Output the (X, Y) coordinate of the center of the cell containing the given text.  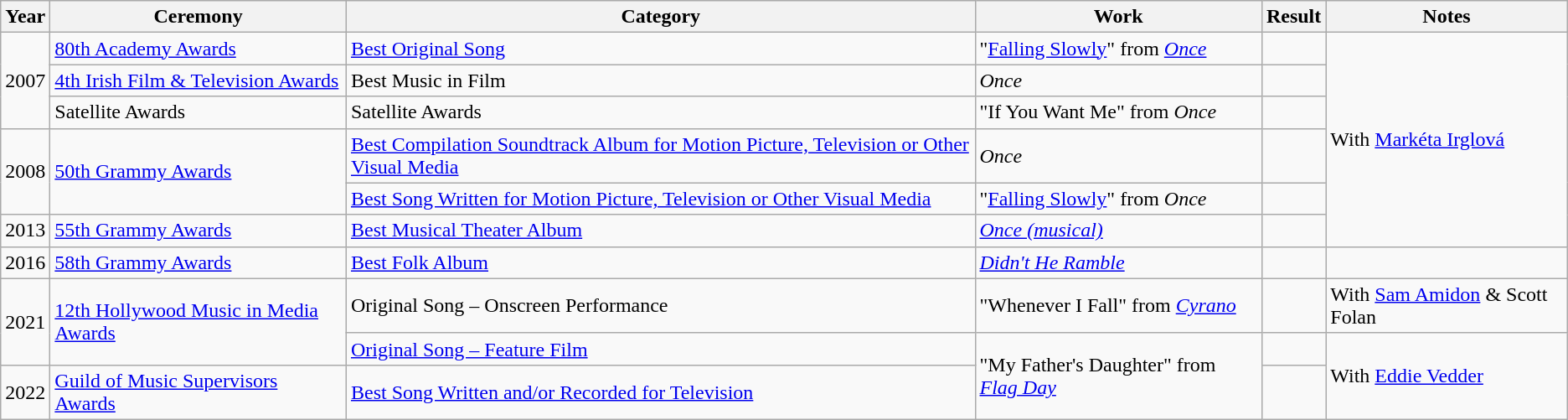
2016 (25, 262)
Original Song – Feature Film (660, 349)
With Markéta Irglová (1447, 139)
Didn't He Ramble (1118, 262)
With Eddie Vedder (1447, 376)
Ceremony (199, 17)
50th Grammy Awards (199, 171)
Best Musical Theater Album (660, 231)
Category (660, 17)
2021 (25, 322)
2008 (25, 171)
With Sam Amidon & Scott Folan (1447, 305)
2013 (25, 231)
Guild of Music Supervisors Awards (199, 392)
2007 (25, 80)
2022 (25, 392)
"If You Want Me" from Once (1118, 112)
Original Song – Onscreen Performance (660, 305)
Result (1293, 17)
"Whenever I Fall" from Cyrano (1118, 305)
58th Grammy Awards (199, 262)
Year (25, 17)
Best Music in Film (660, 80)
55th Grammy Awards (199, 231)
4th Irish Film & Television Awards (199, 80)
Best Original Song (660, 49)
Notes (1447, 17)
80th Academy Awards (199, 49)
Work (1118, 17)
Once (musical) (1118, 231)
Best Song Written for Motion Picture, Television or Other Visual Media (660, 199)
Best Folk Album (660, 262)
Best Compilation Soundtrack Album for Motion Picture, Television or Other Visual Media (660, 156)
"My Father's Daughter" from Flag Day (1118, 376)
12th Hollywood Music in Media Awards (199, 322)
Best Song Written and/or Recorded for Television (660, 392)
